Locate the cell with the specified text and output its (x, y) center coordinate. 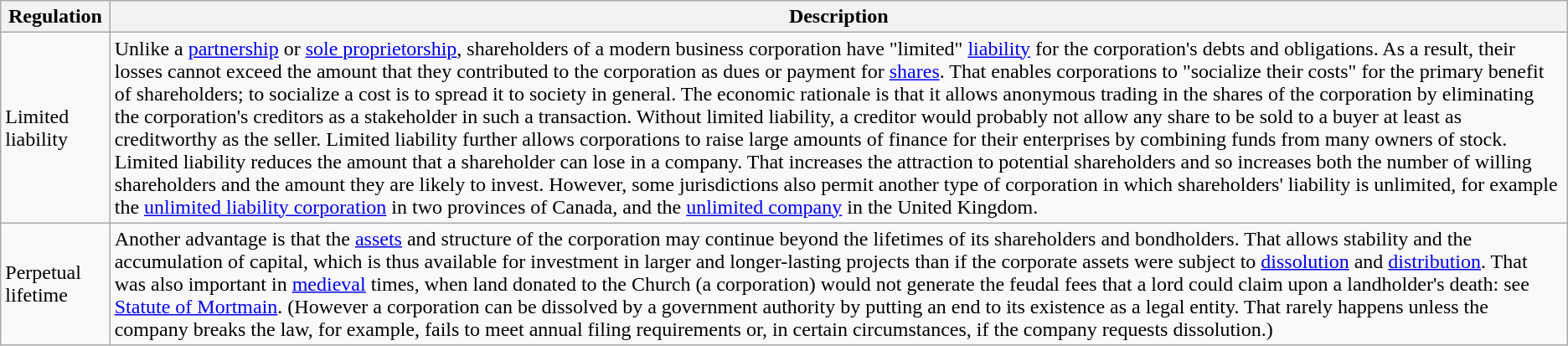
Perpetual lifetime (55, 284)
Regulation (55, 17)
Limited liability (55, 127)
Description (838, 17)
